Scan for the cell matching the given text and deliver its (x, y) coordinate at center. 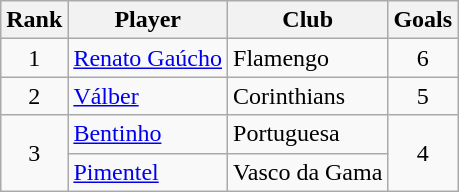
6 (423, 58)
Renato Gaúcho (148, 58)
Club (308, 20)
Rank (34, 20)
3 (34, 153)
2 (34, 96)
Portuguesa (308, 134)
5 (423, 96)
Bentinho (148, 134)
Válber (148, 96)
Goals (423, 20)
Flamengo (308, 58)
Player (148, 20)
1 (34, 58)
Vasco da Gama (308, 172)
4 (423, 153)
Corinthians (308, 96)
Pimentel (148, 172)
